Return [X, Y] of the center of cell containing provided text 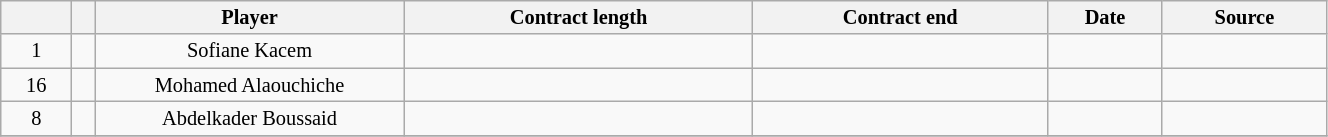
Source [1244, 17]
1 [36, 51]
16 [36, 85]
8 [36, 118]
Date [1106, 17]
Mohamed Alaouchiche [250, 85]
Contract length [578, 17]
Player [250, 17]
Contract end [900, 17]
Abdelkader Boussaid [250, 118]
Sofiane Kacem [250, 51]
